Provide the (X, Y) coordinate of the cell's center where the given text is located.  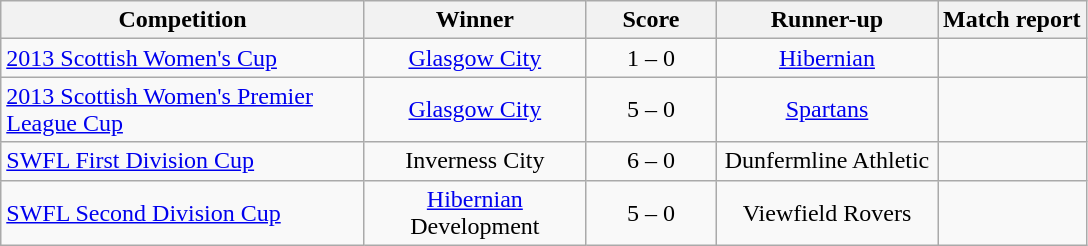
2013 Scottish Women's Cup (183, 58)
1 – 0 (650, 58)
Runner-up (826, 20)
Match report (1012, 20)
Dunfermline Athletic (826, 161)
SWFL First Division Cup (183, 161)
6 – 0 (650, 161)
Hibernian Development (474, 212)
Spartans (826, 110)
Winner (474, 20)
Viewfield Rovers (826, 212)
Competition (183, 20)
Hibernian (826, 58)
Inverness City (474, 161)
Score (650, 20)
SWFL Second Division Cup (183, 212)
2013 Scottish Women's Premier League Cup (183, 110)
